Scan for the cell matching the given text and deliver its (x, y) coordinate at center. 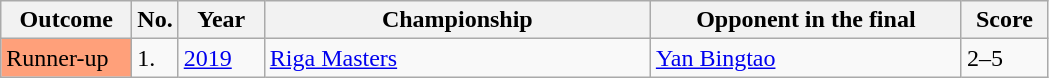
2019 (221, 58)
Championship (457, 20)
Outcome (66, 20)
1. (155, 58)
Opponent in the final (806, 20)
Yan Bingtao (806, 58)
2–5 (1004, 58)
Riga Masters (457, 58)
Runner-up (66, 58)
No. (155, 20)
Year (221, 20)
Score (1004, 20)
